For the text-containing cell, return its midpoint in [X, Y] coordinate format. 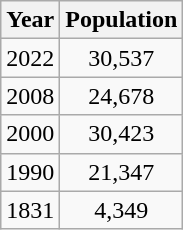
1990 [30, 172]
2022 [30, 58]
24,678 [122, 96]
2008 [30, 96]
Population [122, 20]
21,347 [122, 172]
30,423 [122, 134]
2000 [30, 134]
4,349 [122, 210]
1831 [30, 210]
Year [30, 20]
30,537 [122, 58]
